Find where the given text appears and provide that cell's center as [X, Y] coordinate. 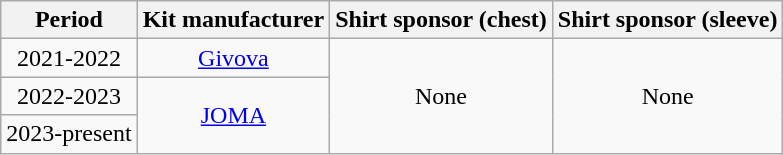
Period [69, 20]
Givova [234, 58]
Kit manufacturer [234, 20]
JOMA [234, 115]
2021-2022 [69, 58]
Shirt sponsor (sleeve) [668, 20]
Shirt sponsor (chest) [442, 20]
2023-present [69, 134]
2022-2023 [69, 96]
